From the cell containing the given text, extract its center point as [X, Y] coordinate. 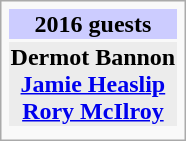
2016 guests [93, 24]
Dermot BannonJamie Heaslip Rory McIlroy [93, 84]
